Determine the (x, y) coordinate at the center of the cell enclosing the given text.  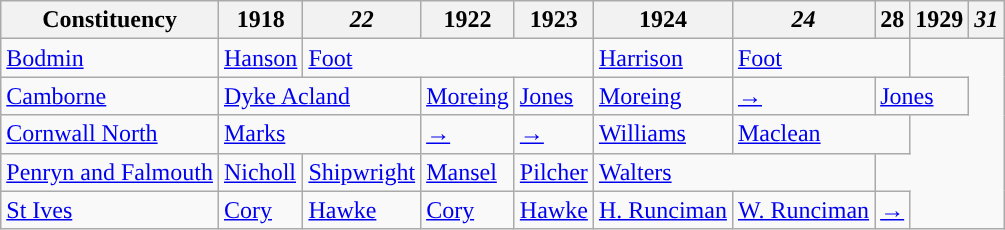
Walters (734, 172)
1922 (468, 20)
Pilcher (554, 172)
Camborne (110, 96)
Harrison (662, 58)
Dyke Acland (319, 96)
Hanson (260, 58)
Shipwright (362, 172)
31 (986, 20)
Mansel (468, 172)
28 (892, 20)
1918 (260, 20)
1924 (662, 20)
H. Runciman (662, 210)
St Ives (110, 210)
Constituency (110, 20)
Marks (319, 134)
W. Runciman (803, 210)
Bodmin (110, 58)
1929 (940, 20)
Nicholl (260, 172)
24 (803, 20)
Maclean (820, 134)
22 (362, 20)
Penryn and Falmouth (110, 172)
Cornwall North (110, 134)
1923 (554, 20)
Williams (662, 134)
